Locate the cell with the specified text and output its [X, Y] center coordinate. 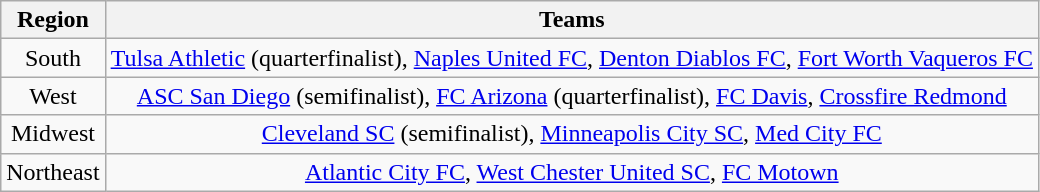
Region [53, 20]
West [53, 96]
Atlantic City FC, West Chester United SC, FC Motown [572, 172]
Tulsa Athletic (quarterfinalist), Naples United FC, Denton Diablos FC, Fort Worth Vaqueros FC [572, 58]
Cleveland SC (semifinalist), Minneapolis City SC, Med City FC [572, 134]
ASC San Diego (semifinalist), FC Arizona (quarterfinalist), FC Davis, Crossfire Redmond [572, 96]
South [53, 58]
Teams [572, 20]
Northeast [53, 172]
Midwest [53, 134]
